Extract the [x, y] coordinate from the center of the cell holding the provided text.  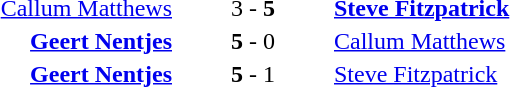
5 - 0 [252, 41]
